Locate the cell with the specified text and output its (X, Y) center coordinate. 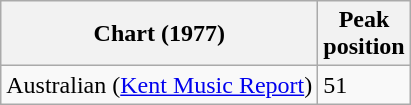
Australian (Kent Music Report) (160, 85)
51 (364, 85)
Chart (1977) (160, 34)
Peakposition (364, 34)
